Locate the cell with the specified text and output its (x, y) center coordinate. 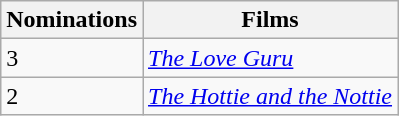
The Hottie and the Nottie (270, 96)
The Love Guru (270, 58)
Films (270, 20)
Nominations (72, 20)
2 (72, 96)
3 (72, 58)
